Determine the [x, y] coordinate at the center of the cell enclosing the given text.  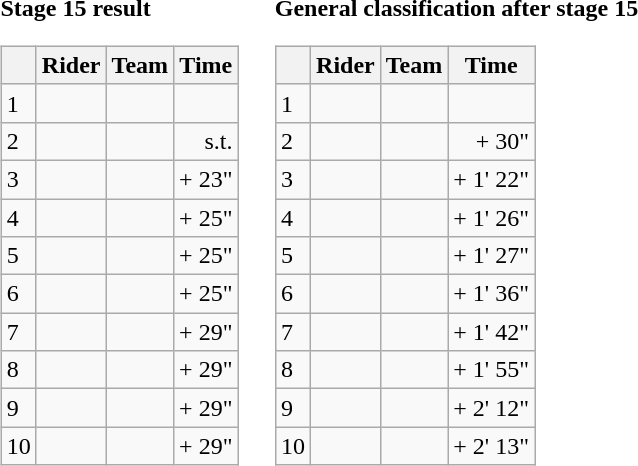
+ 1' 42" [492, 332]
s.t. [206, 141]
+ 2' 13" [492, 446]
+ 1' 27" [492, 256]
+ 1' 26" [492, 217]
+ 23" [206, 179]
+ 30" [492, 141]
+ 1' 36" [492, 294]
+ 1' 22" [492, 179]
+ 1' 55" [492, 370]
+ 2' 12" [492, 408]
